Return the [X, Y] coordinate for the center point of the cell that contains the specified text.  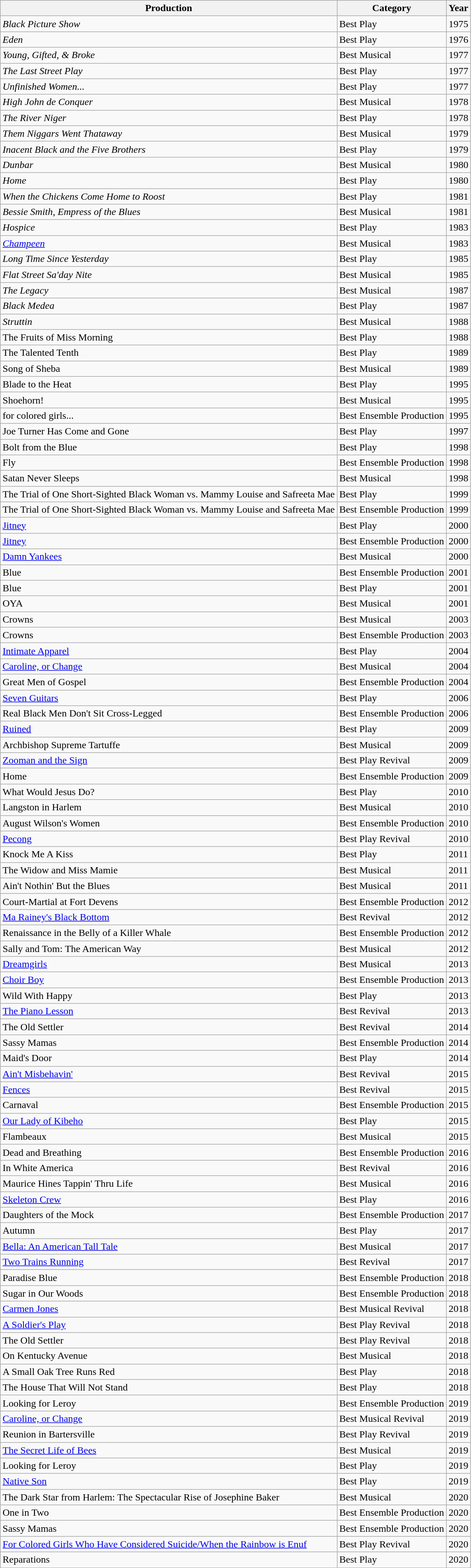
One in Two [169, 1513]
Bella: An American Tall Tale [169, 1246]
for colored girls... [169, 415]
High John de Conquer [169, 102]
Ain't Nothin' But the Blues [169, 886]
The House That Will Not Stand [169, 1387]
Year [458, 8]
Renaissance in the Belly of a Killer Whale [169, 933]
On Kentucky Avenue [169, 1356]
Reparations [169, 1560]
The Piano Lesson [169, 1011]
Ain't Misbehavin' [169, 1074]
Them Niggars Went Thataway [169, 133]
Maurice Hines Tappin' Thru Life [169, 1183]
The Legacy [169, 290]
Seven Guitars [169, 698]
Great Men of Gospel [169, 682]
Bessie Smith, Empress of the Blues [169, 212]
Knock Me A Kiss [169, 854]
Our Lady of Kibeho [169, 1121]
Choir Boy [169, 980]
Ruined [169, 729]
Pecong [169, 839]
Paradise Blue [169, 1278]
1975 [458, 24]
Archbishop Supreme Tartuffe [169, 745]
Flat Street Sa'day Nite [169, 275]
Daughters of the Mock [169, 1215]
Production [169, 8]
Flambeaux [169, 1136]
Long Time Since Yesterday [169, 259]
In White America [169, 1168]
Fly [169, 463]
The Talented Tenth [169, 353]
Struttin [169, 322]
OYA [169, 604]
Song of Sheba [169, 369]
Sally and Tom: The American Way [169, 948]
Fences [169, 1090]
The Secret Life of Bees [169, 1450]
Black Picture Show [169, 24]
Maid's Door [169, 1058]
Black Medea [169, 306]
Court-Martial at Fort Devens [169, 901]
Joe Turner Has Come and Gone [169, 431]
Unfinished Women... [169, 86]
For Colored Girls Who Have Considered Suicide/When the Rainbow is Enuf [169, 1544]
The Dark Star from Harlem: The Spectacular Rise of Josephine Baker [169, 1497]
Inacent Black and the Five Brothers [169, 149]
Champeen [169, 243]
Autumn [169, 1231]
Real Black Men Don't Sit Cross-Legged [169, 714]
Hospice [169, 228]
Zooman and the Sign [169, 761]
When the Chickens Come Home to Roost [169, 196]
Young, Gifted, & Broke [169, 55]
Dead and Breathing [169, 1152]
Category [392, 8]
The Fruits of Miss Morning [169, 337]
Intimate Apparel [169, 651]
Skeleton Crew [169, 1199]
August Wilson's Women [169, 823]
Eden [169, 40]
Langston in Harlem [169, 807]
Bolt from the Blue [169, 447]
Sugar in Our Woods [169, 1293]
Dreamgirls [169, 964]
Wild With Happy [169, 996]
Damn Yankees [169, 557]
The Widow and Miss Mamie [169, 870]
The River Niger [169, 118]
A Soldier's Play [169, 1325]
Shoehorn! [169, 400]
1997 [458, 431]
Blade to the Heat [169, 384]
The Last Street Play [169, 71]
Ma Rainey's Black Bottom [169, 917]
Native Son [169, 1482]
A Small Oak Tree Runs Red [169, 1372]
Two Trains Running [169, 1262]
Satan Never Sleeps [169, 478]
Carmen Jones [169, 1309]
Dunbar [169, 165]
Reunion in Bartersville [169, 1434]
1976 [458, 40]
Carnaval [169, 1105]
What Would Jesus Do? [169, 792]
